Return (X, Y) of the center of cell containing provided text 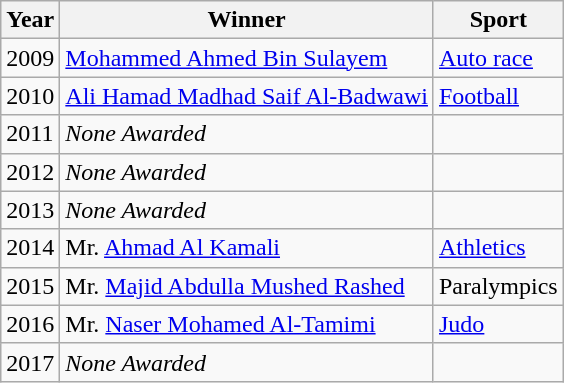
Football (498, 96)
Judo (498, 324)
2017 (30, 362)
2011 (30, 134)
Year (30, 20)
2010 (30, 96)
2013 (30, 210)
Mr. Majid Abdulla Mushed Rashed (247, 286)
2012 (30, 172)
Winner (247, 20)
Mohammed Ahmed Bin Sulayem (247, 58)
Sport (498, 20)
2014 (30, 248)
2016 (30, 324)
Ali Hamad Madhad Saif Al-Badwawi (247, 96)
Mr. Ahmad Al Kamali (247, 248)
Paralympics (498, 286)
Athletics (498, 248)
Auto race (498, 58)
Mr. Naser Mohamed Al-Tamimi (247, 324)
2015 (30, 286)
2009 (30, 58)
